Capture the cell that displays the provided text and extract its [X, Y] central coordinate. 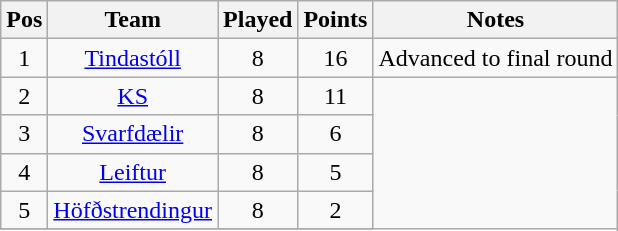
KS [133, 96]
1 [24, 58]
Points [336, 20]
Played [258, 20]
Svarfdælir [133, 134]
3 [24, 134]
Leiftur [133, 172]
Notes [496, 20]
16 [336, 58]
Höfðstrendingur [133, 210]
6 [336, 134]
Pos [24, 20]
4 [24, 172]
Team [133, 20]
Tindastóll [133, 58]
11 [336, 96]
Advanced to final round [496, 58]
